Identify which cell holds the provided text, then report its (X, Y) central coordinate. 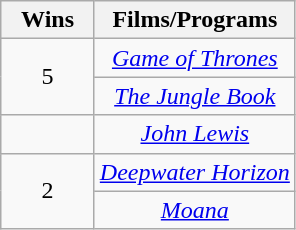
Game of Thrones (194, 58)
John Lewis (194, 134)
Deepwater Horizon (194, 172)
5 (48, 77)
Wins (48, 20)
Moana (194, 210)
The Jungle Book (194, 96)
Films/Programs (194, 20)
2 (48, 191)
